Search for the cell housing the specified text and yield its [X, Y] center coordinate. 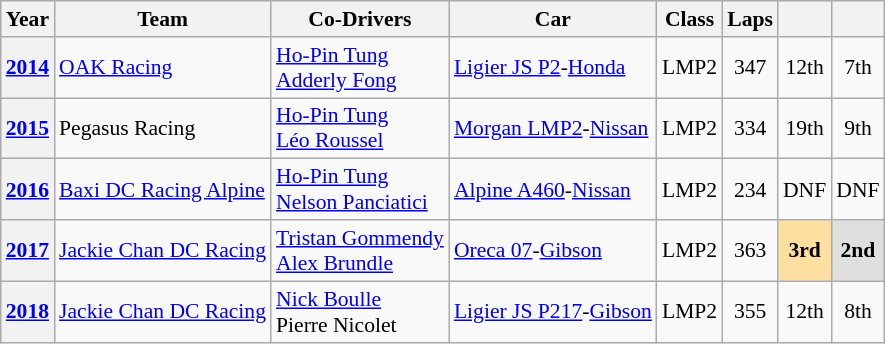
347 [750, 68]
Car [553, 19]
Pegasus Racing [162, 128]
19th [804, 128]
7th [858, 68]
Tristan Gommendy Alex Brundle [360, 250]
Morgan LMP2-Nissan [553, 128]
OAK Racing [162, 68]
2016 [28, 190]
2nd [858, 250]
334 [750, 128]
Team [162, 19]
8th [858, 312]
Ligier JS P2-Honda [553, 68]
Alpine A460-Nissan [553, 190]
Ligier JS P217-Gibson [553, 312]
Ho-Pin Tung Nelson Panciatici [360, 190]
Ho-Pin Tung Adderly Fong [360, 68]
Nick Boulle Pierre Nicolet [360, 312]
355 [750, 312]
2014 [28, 68]
Year [28, 19]
234 [750, 190]
Oreca 07-Gibson [553, 250]
3rd [804, 250]
Ho-Pin Tung Léo Roussel [360, 128]
2018 [28, 312]
Laps [750, 19]
2017 [28, 250]
Co-Drivers [360, 19]
Baxi DC Racing Alpine [162, 190]
2015 [28, 128]
Class [690, 19]
9th [858, 128]
363 [750, 250]
